Locate the cell with the specified text and output its (X, Y) center coordinate. 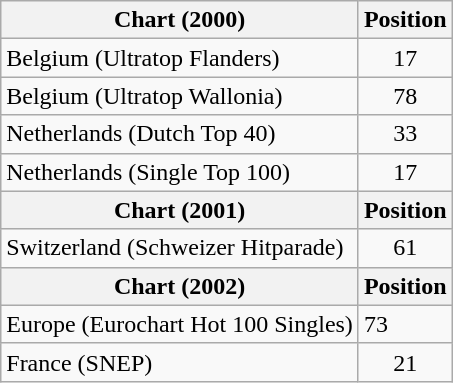
Belgium (Ultratop Flanders) (180, 58)
21 (405, 362)
78 (405, 96)
61 (405, 248)
Chart (2001) (180, 210)
Switzerland (Schweizer Hitparade) (180, 248)
Belgium (Ultratop Wallonia) (180, 96)
Europe (Eurochart Hot 100 Singles) (180, 324)
France (SNEP) (180, 362)
Netherlands (Dutch Top 40) (180, 134)
Netherlands (Single Top 100) (180, 172)
Chart (2002) (180, 286)
Chart (2000) (180, 20)
33 (405, 134)
73 (405, 324)
